Scan for the cell matching the given text and deliver its (x, y) coordinate at center. 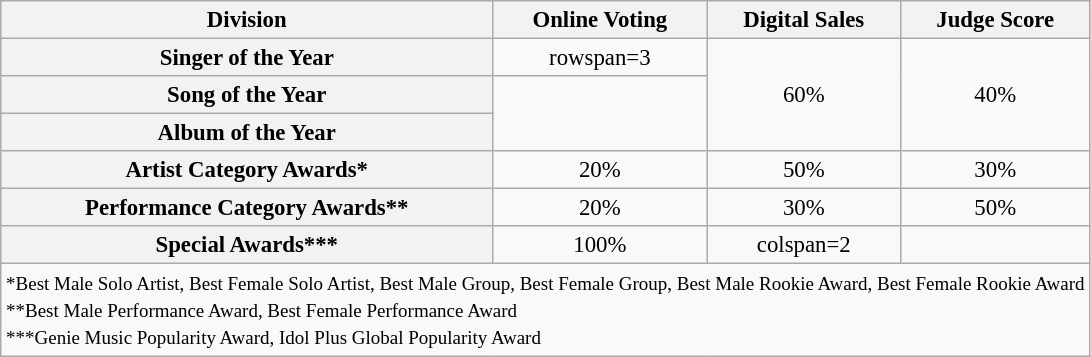
Online Voting (600, 20)
100% (600, 245)
Special Awards*** (247, 245)
60% (804, 96)
Album of the Year (247, 133)
Performance Category Awards** (247, 208)
Division (247, 20)
40% (996, 96)
Artist Category Awards* (247, 170)
colspan=2 (804, 245)
Digital Sales (804, 20)
Singer of the Year (247, 58)
Judge Score (996, 20)
rowspan=3 (600, 58)
Song of the Year (247, 95)
